Locate the cell with the specified text and output its (X, Y) center coordinate. 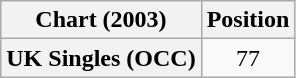
Position (248, 20)
77 (248, 58)
UK Singles (OCC) (101, 58)
Chart (2003) (101, 20)
